From the cell containing the given text, extract its center point as (X, Y) coordinate. 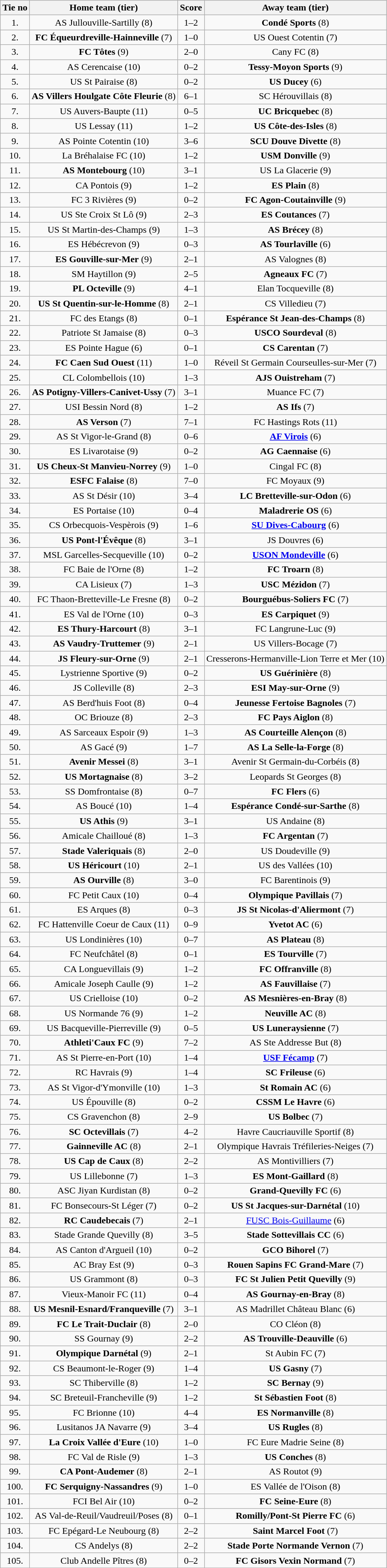
Bourguébus-Soliers FC (7) (296, 599)
AS Brécey (8) (296, 230)
FC Caen Sud Ouest (11) (103, 362)
Espérance Condé-sur-Sarthe (8) (296, 806)
US Ste Croix St Lô (9) (103, 215)
CA Longuevillais (9) (103, 969)
40. (15, 599)
49. (15, 732)
56. (15, 836)
30. (15, 451)
FUSC Bois-Guillaume (6) (296, 1220)
AS Tourlaville (6) (296, 244)
4–1 (191, 289)
Score (191, 8)
90. (15, 1338)
FC St Julien Petit Quevilly (9) (296, 1279)
FC Petit Caux (10) (103, 895)
33. (15, 496)
101. (15, 1501)
42. (15, 629)
US Bacqueville-Pierreville (9) (103, 1028)
14. (15, 215)
US St Pairaise (8) (103, 82)
4. (15, 67)
Yvetot AC (6) (296, 925)
66. (15, 984)
Cany FC (8) (296, 52)
ES Hébécrevon (9) (103, 244)
FC Flers (6) (296, 791)
RC Caudebecais (7) (103, 1220)
AS Courteille Alençon (8) (296, 732)
US Villers-Bocage (7) (296, 643)
AS Val-de-Reuil/Vaudreuil/Poses (8) (103, 1516)
77. (15, 1146)
57. (15, 850)
FC Barentinois (9) (296, 880)
Stade Grande Quevilly (8) (103, 1235)
ES Mont-Gaillard (8) (296, 1176)
Tessy-Moyon Sports (9) (296, 67)
USM Donville (9) (296, 155)
46. (15, 688)
US Mortagnaise (8) (103, 777)
Olympique Pavillais (7) (296, 895)
FC Eure Madrie Seine (8) (296, 1442)
102. (15, 1516)
AS St Vigor-le-Grand (8) (103, 437)
97. (15, 1442)
AF Virois (6) (296, 437)
SM Haytillon (9) (103, 274)
SCU Douve Divette (8) (296, 141)
US Athis (9) (103, 821)
AS Jullouville-Sartilly (8) (103, 23)
AS Pointe Cotentin (10) (103, 141)
0–9 (191, 925)
ES Vallée de l'Oison (8) (296, 1486)
AS Vaudry-Truttemer (9) (103, 643)
Lystrienne Sportive (9) (103, 673)
6–1 (191, 96)
Stade Valeriquais (8) (103, 850)
85. (15, 1265)
19. (15, 289)
FC Tôtes (9) (103, 52)
MSL Garcelles-Secqueville (10) (103, 555)
GCO Bihorel (7) (296, 1250)
SU Dives-Cabourg (6) (296, 525)
JS St Nicolas-d'Aliermont (7) (296, 910)
59. (15, 880)
FC Baie de l'Orne (8) (103, 570)
US Bolbec (7) (296, 1117)
US Cap de Caux (8) (103, 1161)
16. (15, 244)
Club Andelle Pîtres (8) (103, 1560)
AS Trouville-Deauville (6) (296, 1338)
69. (15, 1028)
52. (15, 777)
Home team (tier) (103, 8)
SC Hérouvillais (8) (296, 96)
35. (15, 525)
PL Octeville (9) (103, 289)
JS Douvres (6) (296, 540)
SC Breteuil-Francheville (9) (103, 1398)
US St Martin-des-Champs (9) (103, 230)
Olympique Havrais Tréfileries-Neiges (7) (296, 1146)
Cresserons-Hermanville-Lion Terre et Mer (10) (296, 659)
81. (15, 1206)
AC Bray Est (9) (103, 1265)
91. (15, 1353)
US Rugles (8) (296, 1427)
98. (15, 1457)
103. (15, 1531)
CSSM Le Havre (6) (296, 1102)
US Guérinière (8) (296, 673)
AS St Désir (10) (103, 496)
US Lessay (11) (103, 126)
US Ducey (6) (296, 82)
US Côte-des-Isles (8) (296, 126)
US Lillebonne (7) (103, 1176)
AS Ste Addresse But (8) (296, 1043)
ES Plain (8) (296, 185)
89. (15, 1324)
Amicale Joseph Caulle (9) (103, 984)
6. (15, 96)
82. (15, 1220)
72. (15, 1072)
41. (15, 614)
88. (15, 1309)
80. (15, 1191)
La Bréhalaise FC (10) (103, 155)
St Romain AC (6) (296, 1087)
20. (15, 303)
Muance FC (7) (296, 392)
24. (15, 362)
ESFC Falaise (8) (103, 481)
SC Frileuse (6) (296, 1072)
CO Cléon (8) (296, 1324)
Réveil St Germain Courseulles-sur-Mer (7) (296, 362)
ES Arques (8) (103, 910)
AS Sarceaux Espoir (9) (103, 732)
92. (15, 1368)
93. (15, 1383)
CS Gravenchon (8) (103, 1117)
FC Agon-Coutainville (9) (296, 200)
US Normande 76 (9) (103, 1013)
AS Gacé (9) (103, 747)
51. (15, 762)
US Cheux-St Manvieu-Norrey (9) (103, 466)
105. (15, 1560)
FC Pays Aiglon (8) (296, 718)
7–0 (191, 481)
St Aubin FC (7) (296, 1353)
US Mesnil-Esnard/Franqueville (7) (103, 1309)
US Ouest Cotentin (7) (296, 37)
23. (15, 348)
Cingal FC (8) (296, 466)
Jeunesse Fertoise Bagnoles (7) (296, 703)
CS Orbecquois-Vespèrois (9) (103, 525)
SS Gournay (9) (103, 1338)
73. (15, 1087)
9. (15, 141)
FC Offranville (8) (296, 969)
63. (15, 939)
AS Villers Houlgate Côte Fleurie (8) (103, 96)
AS Ourville (8) (103, 880)
CS Carentan (7) (296, 348)
Leopards St Georges (8) (296, 777)
SS Domfrontaise (8) (103, 791)
SC Thiberville (8) (103, 1383)
3. (15, 52)
ES Pointe Hague (6) (103, 348)
AJS Ouistreham (7) (296, 377)
SC Bernay (9) (296, 1383)
3–0 (191, 880)
UC Bricquebec (8) (296, 111)
CS Beaumont-le-Roger (9) (103, 1368)
62. (15, 925)
ES Coutances (7) (296, 215)
Away team (tier) (296, 8)
US St Jacques-sur-Darnétal (10) (296, 1206)
10. (15, 155)
65. (15, 969)
13. (15, 200)
ASC Jiyan Kurdistan (8) (103, 1191)
US Auvers-Baupte (11) (103, 111)
ES Portaise (10) (103, 510)
FC Moyaux (9) (296, 481)
AS Gournay-en-Bray (8) (296, 1294)
104. (15, 1545)
34. (15, 510)
95. (15, 1413)
100. (15, 1486)
AS Plateau (8) (296, 939)
2. (15, 37)
Rouen Sapins FC Grand-Mare (7) (296, 1265)
CS Villedieu (7) (296, 303)
US Crielloise (10) (103, 998)
Maladrerie OS (6) (296, 510)
99. (15, 1472)
22. (15, 333)
2–9 (191, 1117)
AS Verson (7) (103, 422)
87. (15, 1294)
4–4 (191, 1413)
44. (15, 659)
CL Colombellois (10) (103, 377)
Vieux-Manoir FC (11) (103, 1294)
Espérance St Jean-des-Champs (8) (296, 318)
17. (15, 259)
3–6 (191, 141)
61. (15, 910)
79. (15, 1176)
36. (15, 540)
JS Colleville (8) (103, 688)
US Conches (8) (296, 1457)
54. (15, 806)
Gainneville AC (8) (103, 1146)
Romilly/Pont-St Pierre FC (6) (296, 1516)
FC Neufchâtel (8) (103, 954)
Stade Porte Normande Vernon (7) (296, 1545)
FC Epégard-Le Neubourg (8) (103, 1531)
83. (15, 1235)
37. (15, 555)
FC Val de Risle (9) (103, 1457)
32. (15, 481)
Neuville AC (8) (296, 1013)
1–7 (191, 747)
0–6 (191, 437)
La Croix Vallée d'Eure (10) (103, 1442)
US Doudeville (9) (296, 850)
Avenir Messei (8) (103, 762)
AS Madrillet Château Blanc (6) (296, 1309)
Tie no (15, 8)
FC Thaon-Bretteville-Le Fresne (8) (103, 599)
45. (15, 673)
48. (15, 718)
OC Briouze (8) (103, 718)
USON Mondeville (6) (296, 555)
21. (15, 318)
Athleti'Caux FC (9) (103, 1043)
29. (15, 437)
USC Mézidon (7) (296, 584)
AS Boucé (10) (103, 806)
38. (15, 570)
US Londinières (10) (103, 939)
31. (15, 466)
Olympique Darnétal (9) (103, 1353)
60. (15, 895)
USF Fécamp (7) (296, 1058)
86. (15, 1279)
74. (15, 1102)
26. (15, 392)
25. (15, 377)
FC Brionne (10) (103, 1413)
7–2 (191, 1043)
AS Berd'huis Foot (8) (103, 703)
US Andaine (8) (296, 821)
FC 3 Rivières (9) (103, 200)
70. (15, 1043)
94. (15, 1398)
55. (15, 821)
15. (15, 230)
64. (15, 954)
ES Livarotaise (9) (103, 451)
50. (15, 747)
US Grammont (8) (103, 1279)
US Épouville (8) (103, 1102)
75. (15, 1117)
CA Lisieux (7) (103, 584)
39. (15, 584)
US des Vallées (10) (296, 865)
FC Hastings Rots (11) (296, 422)
FC Argentan (7) (296, 836)
US La Glacerie (9) (296, 170)
28. (15, 422)
53. (15, 791)
78. (15, 1161)
2–5 (191, 274)
FC Équeurdreville-Hainneville (7) (103, 37)
58. (15, 865)
1. (15, 23)
AS Ifs (7) (296, 407)
AS Canton d'Argueil (10) (103, 1250)
8. (15, 126)
AS Fauvillaise (7) (296, 984)
18. (15, 274)
Amicale Chailloué (8) (103, 836)
Agneaux FC (7) (296, 274)
USCO Sourdeval (8) (296, 333)
FC des Etangs (8) (103, 318)
Patriote St Jamaise (8) (103, 333)
Condé Sports (8) (296, 23)
RC Havrais (9) (103, 1072)
Lusitanos JA Navarre (9) (103, 1427)
47. (15, 703)
ES Normanville (8) (296, 1413)
ES Carpiquet (9) (296, 614)
FC Le Trait-Duclair (8) (103, 1324)
ESI May-sur-Orne (9) (296, 688)
4–2 (191, 1132)
7. (15, 111)
SC Octevillais (7) (103, 1132)
11. (15, 170)
84. (15, 1250)
USI Bessin Nord (8) (103, 407)
CS Andelys (8) (103, 1545)
AS Montivilliers (7) (296, 1161)
LC Bretteville-sur-Odon (6) (296, 496)
5. (15, 82)
Avenir St Germain-du-Corbéis (8) (296, 762)
US Héricourt (10) (103, 865)
Grand-Quevilly FC (6) (296, 1191)
67. (15, 998)
AS Valognes (8) (296, 259)
27. (15, 407)
FCI Bel Air (10) (103, 1501)
68. (15, 1013)
FC Hattenville Coeur de Caux (11) (103, 925)
FC Seine-Eure (8) (296, 1501)
US Gasny (7) (296, 1368)
1–6 (191, 525)
ES Tourville (7) (296, 954)
96. (15, 1427)
AS Montebourg (10) (103, 170)
AS Cerencaise (10) (103, 67)
US St Quentin-sur-le-Homme (8) (103, 303)
Stade Sottevillais CC (6) (296, 1235)
AS Mesnières-en-Bray (8) (296, 998)
ES Val de l'Orne (10) (103, 614)
AG Caennaise (6) (296, 451)
FC Langrune-Luc (9) (296, 629)
AS Potigny-Villers-Canivet-Ussy (7) (103, 392)
US Luneraysienne (7) (296, 1028)
ES Gouville-sur-Mer (9) (103, 259)
Havre Caucriauville Sportif (8) (296, 1132)
12. (15, 185)
FC Gisors Vexin Normand (7) (296, 1560)
71. (15, 1058)
Elan Tocqueville (8) (296, 289)
FC Bonsecours-St Léger (7) (103, 1206)
3–5 (191, 1235)
AS St Vigor-d'Ymonville (10) (103, 1087)
AS Routot (9) (296, 1472)
CA Pont-Audemer (8) (103, 1472)
St Sébastien Foot (8) (296, 1398)
ES Thury-Harcourt (8) (103, 629)
43. (15, 643)
Saint Marcel Foot (7) (296, 1531)
JS Fleury-sur-Orne (9) (103, 659)
AS La Selle-la-Forge (8) (296, 747)
FC Serquigny-Nassandres (9) (103, 1486)
3–2 (191, 777)
7–1 (191, 422)
AS St Pierre-en-Port (10) (103, 1058)
FC Troarn (8) (296, 570)
76. (15, 1132)
CA Pontois (9) (103, 185)
US Pont-l'Évêque (8) (103, 540)
